Identify which cell holds the provided text, then report its [x, y] central coordinate. 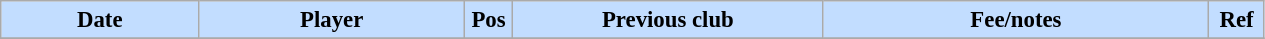
Ref [1237, 20]
Date [100, 20]
Previous club [668, 20]
Player [332, 20]
Fee/notes [1016, 20]
Pos [488, 20]
